Return (X, Y) of the center of cell containing provided text 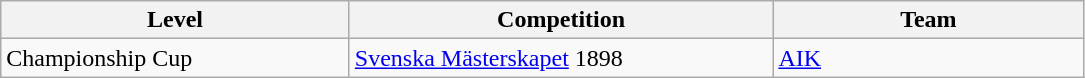
AIK (928, 58)
Team (928, 20)
Championship Cup (176, 58)
Competition (561, 20)
Level (176, 20)
Svenska Mästerskapet 1898 (561, 58)
